Identify which cell holds the provided text, then report its [x, y] central coordinate. 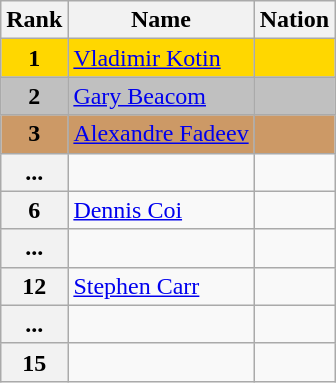
6 [34, 210]
15 [34, 362]
Stephen Carr [161, 286]
Dennis Coi [161, 210]
Nation [294, 20]
Alexandre Fadeev [161, 134]
Rank [34, 20]
1 [34, 58]
2 [34, 96]
12 [34, 286]
3 [34, 134]
Vladimir Kotin [161, 58]
Name [161, 20]
Gary Beacom [161, 96]
